From the cell containing the given text, extract its center point as [X, Y] coordinate. 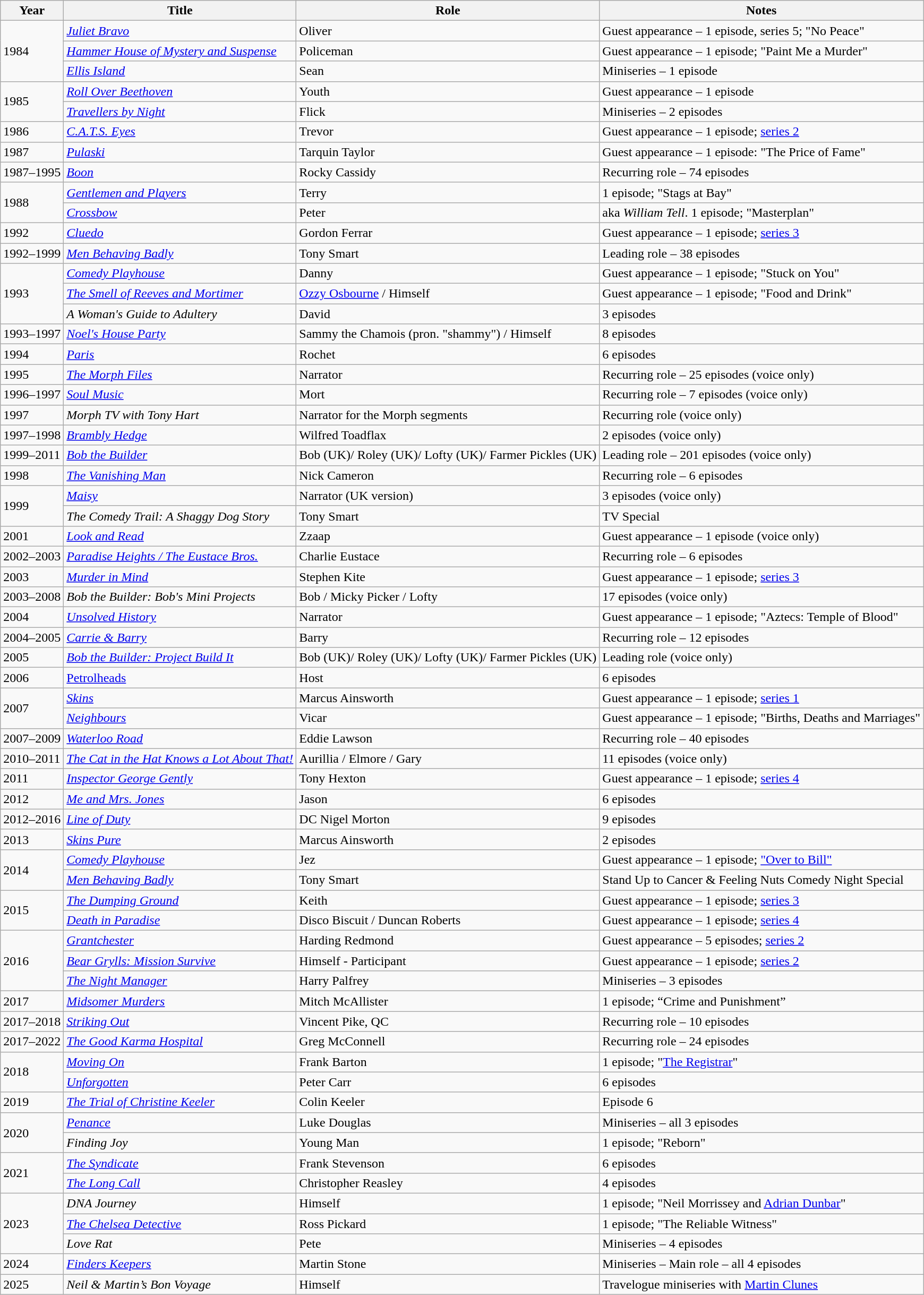
Petrolheads [180, 678]
Sammy the Chamois (pron. "shammy") / Himself [448, 334]
1998 [32, 475]
The Cat in the Hat Knows a Lot About That! [180, 759]
Paris [180, 354]
Policeman [448, 51]
Role [448, 11]
Oliver [448, 31]
Narrator (UK version) [448, 496]
Recurring role – 40 episodes [762, 738]
Miniseries – 3 episodes [762, 981]
The Smell of Reeves and Mortimer [180, 294]
2 episodes (voice only) [762, 435]
DC Nigel Morton [448, 819]
Youth [448, 91]
2017–2018 [32, 1021]
The Morph Files [180, 374]
2019 [32, 1102]
Miniseries – 4 episodes [762, 1244]
1987–1995 [32, 172]
Inspector George Gently [180, 779]
Frank Stevenson [448, 1163]
Rocky Cassidy [448, 172]
1993–1997 [32, 334]
The Good Karma Hospital [180, 1042]
Guest appearance – 1 episode; "Aztecs: Temple of Blood" [762, 617]
Jez [448, 859]
Cluedo [180, 233]
Gentlemen and Players [180, 192]
2017–2022 [32, 1042]
Gordon Ferrar [448, 233]
Harry Palfrey [448, 981]
Line of Duty [180, 819]
Guest appearance – 1 episode, series 5; "No Peace" [762, 31]
2021 [32, 1173]
1987 [32, 152]
The Trial of Christine Keeler [180, 1102]
2005 [32, 658]
Eddie Lawson [448, 738]
8 episodes [762, 334]
Death in Paradise [180, 921]
1999–2011 [32, 455]
Guest appearance – 1 episode [762, 91]
1 episode; "Stags at Bay" [762, 192]
Mitch McAllister [448, 1001]
Tony Hexton [448, 779]
Bear Grylls: Mission Survive [180, 961]
Moving On [180, 1062]
Guest appearance – 1 episode; "Stuck on You" [762, 274]
4 episodes [762, 1183]
Terry [448, 192]
Flick [448, 112]
Bob the Builder [180, 455]
Bob / Micky Picker / Lofty [448, 597]
Title [180, 11]
2003 [32, 576]
Aurillia / Elmore / Gary [448, 759]
1 episode; "Neil Morrissey and Adrian Dunbar" [762, 1203]
A Woman's Guide to Adultery [180, 314]
1988 [32, 202]
Love Rat [180, 1244]
1 episode; "Reborn" [762, 1143]
3 episodes [762, 314]
1997–1998 [32, 435]
Neighbours [180, 718]
Himself - Participant [448, 961]
1994 [32, 354]
11 episodes (voice only) [762, 759]
Miniseries – Main role – all 4 episodes [762, 1264]
Guest appearance – 1 episode; "Paint Me a Murder" [762, 51]
2025 [32, 1284]
1 episode; "The Reliable Witness" [762, 1223]
Finding Joy [180, 1143]
Boon [180, 172]
Skins [180, 698]
Guest appearance – 1 episode; "Births, Deaths and Marriages" [762, 718]
Miniseries – all 3 episodes [762, 1122]
Recurring role – 24 episodes [762, 1042]
Colin Keeler [448, 1102]
2007–2009 [32, 738]
Miniseries – 1 episode [762, 71]
The Vanishing Man [180, 475]
2020 [32, 1132]
Vicar [448, 718]
9 episodes [762, 819]
2014 [32, 870]
Unforgotten [180, 1082]
Grantchester [180, 941]
Guest appearance – 1 episode; "Food and Drink" [762, 294]
1984 [32, 51]
Stephen Kite [448, 576]
Narrator for the Morph segments [448, 415]
Ozzy Osbourne / Himself [448, 294]
2004–2005 [32, 637]
2015 [32, 910]
Young Man [448, 1143]
2006 [32, 678]
1992–1999 [32, 253]
1985 [32, 101]
Recurring role – 12 episodes [762, 637]
2013 [32, 839]
2010–2011 [32, 759]
1 episode; “Crime and Punishment” [762, 1001]
The Night Manager [180, 981]
Recurring role – 10 episodes [762, 1021]
2017 [32, 1001]
Leading role – 38 episodes [762, 253]
1997 [32, 415]
Danny [448, 274]
Greg McConnell [448, 1042]
Luke Douglas [448, 1122]
Soul Music [180, 395]
2007 [32, 708]
TV Special [762, 516]
Hammer House of Mystery and Suspense [180, 51]
C.A.T.S. Eyes [180, 132]
Trevor [448, 132]
Travellers by Night [180, 112]
Leading role (voice only) [762, 658]
2 episodes [762, 839]
2012–2016 [32, 819]
2012 [32, 799]
Year [32, 11]
Neil & Martin’s Bon Voyage [180, 1284]
Martin Stone [448, 1264]
Waterloo Road [180, 738]
DNA Journey [180, 1203]
The Chelsea Detective [180, 1223]
Guest appearance – 1 episode: "The Price of Fame" [762, 152]
Midsomer Murders [180, 1001]
Recurring role – 25 episodes (voice only) [762, 374]
Nick Cameron [448, 475]
Me and Mrs. Jones [180, 799]
David [448, 314]
Zzaap [448, 536]
1986 [32, 132]
Recurring role – 74 episodes [762, 172]
1993 [32, 294]
Skins Pure [180, 839]
1996–1997 [32, 395]
Morph TV with Tony Hart [180, 415]
Stand Up to Cancer & Feeling Nuts Comedy Night Special [762, 880]
Keith [448, 900]
2018 [32, 1072]
Bob the Builder: Project Build It [180, 658]
Christopher Reasley [448, 1183]
Juliet Bravo [180, 31]
Unsolved History [180, 617]
Penance [180, 1122]
2004 [32, 617]
Peter Carr [448, 1082]
Murder in Mind [180, 576]
Harding Redmond [448, 941]
The Long Call [180, 1183]
Barry [448, 637]
2023 [32, 1223]
2011 [32, 779]
Mort [448, 395]
Tarquin Taylor [448, 152]
2001 [32, 536]
Recurring role – 7 episodes (voice only) [762, 395]
Roll Over Beethoven [180, 91]
Miniseries – 2 episodes [762, 112]
Vincent Pike, QC [448, 1021]
Leading role – 201 episodes (voice only) [762, 455]
Peter [448, 212]
Host [448, 678]
Notes [762, 11]
Charlie Eustace [448, 556]
2024 [32, 1264]
1995 [32, 374]
Travelogue miniseries with Martin Clunes [762, 1284]
Bob the Builder: Bob's Mini Projects [180, 597]
Crossbow [180, 212]
Jason [448, 799]
Sean [448, 71]
1992 [32, 233]
2002–2003 [32, 556]
Noel's House Party [180, 334]
The Comedy Trail: A Shaggy Dog Story [180, 516]
Guest appearance – 1 episode; "Over to Bill" [762, 859]
Disco Biscuit / Duncan Roberts [448, 921]
Ellis Island [180, 71]
Frank Barton [448, 1062]
Ross Pickard [448, 1223]
1999 [32, 506]
aka William Tell. 1 episode; "Masterplan" [762, 212]
2016 [32, 961]
Rochet [448, 354]
Look and Read [180, 536]
The Syndicate [180, 1163]
Paradise Heights / The Eustace Bros. [180, 556]
2003–2008 [32, 597]
Pete [448, 1244]
3 episodes (voice only) [762, 496]
Recurring role (voice only) [762, 415]
1 episode; "The Registrar" [762, 1062]
Pulaski [180, 152]
Striking Out [180, 1021]
Finders Keepers [180, 1264]
Wilfred Toadflax [448, 435]
17 episodes (voice only) [762, 597]
Brambly Hedge [180, 435]
Guest appearance – 1 episode; series 1 [762, 698]
Guest appearance – 5 episodes; series 2 [762, 941]
Episode 6 [762, 1102]
Carrie & Barry [180, 637]
Maisy [180, 496]
Guest appearance – 1 episode (voice only) [762, 536]
The Dumping Ground [180, 900]
